Pinpoint the cell where the given text exists, returning its (X, Y) midpoint coordinate. 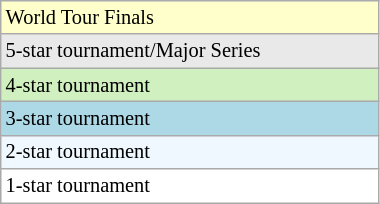
5-star tournament/Major Series (190, 51)
4-star tournament (190, 85)
1-star tournament (190, 186)
2-star tournament (190, 152)
3-star tournament (190, 118)
World Tour Finals (190, 17)
